Pinpoint the cell where the given text exists, returning its (x, y) midpoint coordinate. 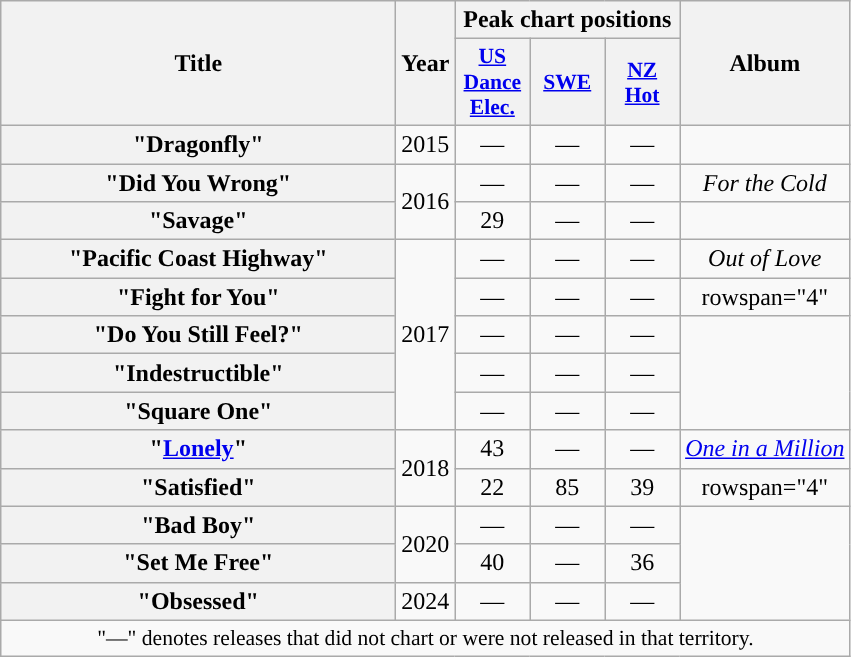
Year (426, 64)
"Square One" (198, 411)
40 (492, 563)
2015 (426, 144)
Peak chart positions (568, 20)
Album (765, 64)
For the Cold (765, 183)
NZHot (642, 82)
SWE (568, 82)
"Obsessed" (198, 601)
"Dragonfly" (198, 144)
"Set Me Free" (198, 563)
"Did You Wrong" (198, 183)
2017 (426, 335)
"Lonely" (198, 449)
2024 (426, 601)
"Satisfied" (198, 487)
22 (492, 487)
"Indestructible" (198, 373)
"Bad Boy" (198, 525)
"Do You Still Feel?" (198, 335)
"Pacific Coast Highway" (198, 259)
29 (492, 221)
"Fight for You" (198, 297)
USDance Elec. (492, 82)
2020 (426, 544)
Title (198, 64)
"Savage" (198, 221)
39 (642, 487)
2016 (426, 202)
2018 (426, 468)
"—" denotes releases that did not chart or were not released in that territory. (426, 638)
Out of Love (765, 259)
One in a Million (765, 449)
85 (568, 487)
36 (642, 563)
43 (492, 449)
